Detect which cell encompasses the target text, then output its [x, y] center coordinate. 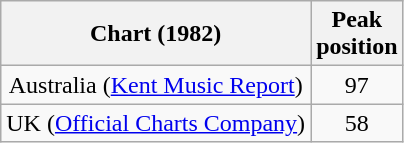
58 [357, 123]
Peak position [357, 34]
97 [357, 85]
Australia (Kent Music Report) [156, 85]
Chart (1982) [156, 34]
UK (Official Charts Company) [156, 123]
